For the text-containing cell, return its midpoint in [X, Y] coordinate format. 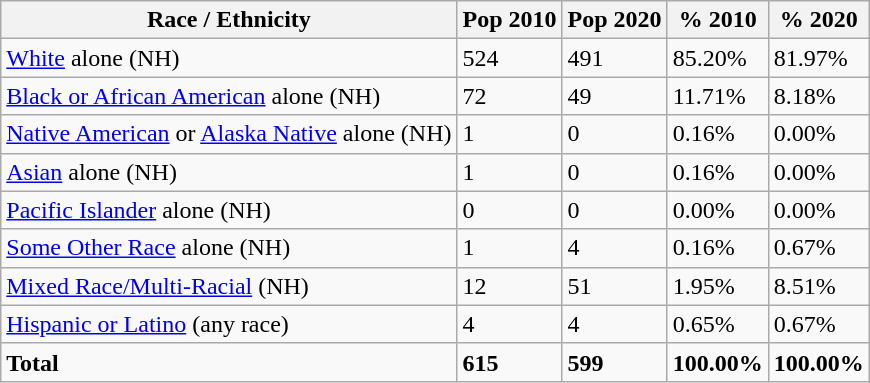
% 2010 [718, 20]
8.51% [818, 286]
51 [614, 286]
White alone (NH) [229, 58]
11.71% [718, 96]
615 [510, 362]
Some Other Race alone (NH) [229, 248]
Race / Ethnicity [229, 20]
Black or African American alone (NH) [229, 96]
8.18% [818, 96]
Asian alone (NH) [229, 172]
Hispanic or Latino (any race) [229, 324]
81.97% [818, 58]
1.95% [718, 286]
49 [614, 96]
0.65% [718, 324]
Pacific Islander alone (NH) [229, 210]
524 [510, 58]
Mixed Race/Multi-Racial (NH) [229, 286]
12 [510, 286]
85.20% [718, 58]
599 [614, 362]
% 2020 [818, 20]
Pop 2010 [510, 20]
Native American or Alaska Native alone (NH) [229, 134]
Pop 2020 [614, 20]
491 [614, 58]
Total [229, 362]
72 [510, 96]
